Extract the (X, Y) coordinate from the center of the cell holding the provided text.  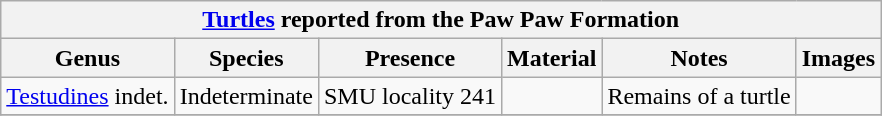
Species (246, 58)
Genus (88, 58)
Testudines indet. (88, 96)
Material (552, 58)
Notes (699, 58)
Remains of a turtle (699, 96)
SMU locality 241 (410, 96)
Turtles reported from the Paw Paw Formation (441, 20)
Indeterminate (246, 96)
Images (838, 58)
Presence (410, 58)
